Find where the given text appears and provide that cell's center as (X, Y) coordinate. 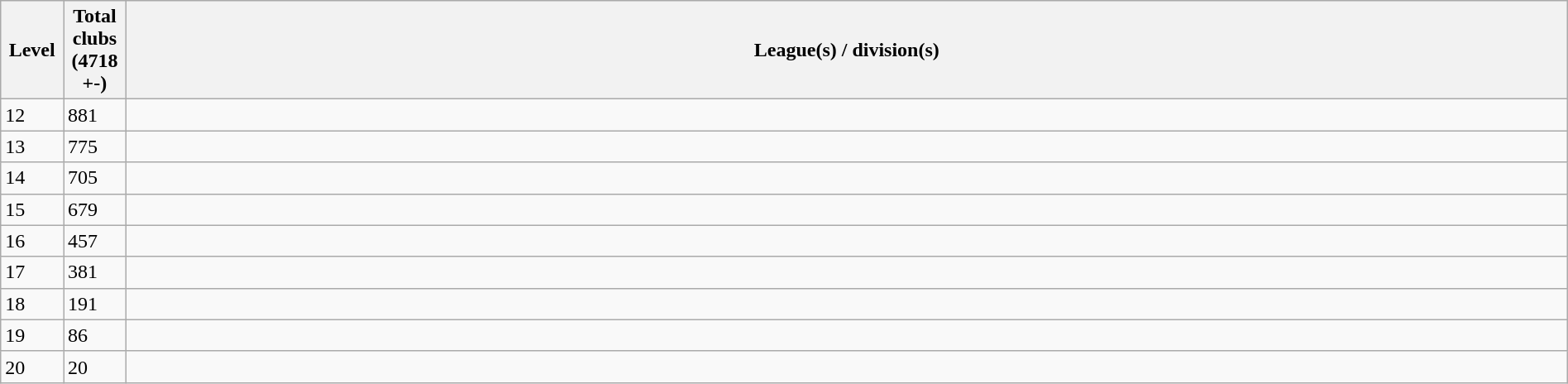
League(s) / division(s) (847, 50)
16 (32, 241)
679 (95, 209)
881 (95, 115)
14 (32, 178)
Level (32, 50)
18 (32, 304)
775 (95, 146)
19 (32, 335)
17 (32, 272)
86 (95, 335)
13 (32, 146)
705 (95, 178)
381 (95, 272)
Total clubs (4718 +-) (95, 50)
12 (32, 115)
457 (95, 241)
15 (32, 209)
191 (95, 304)
